Determine the [X, Y] coordinate at the center of the cell enclosing the given text.  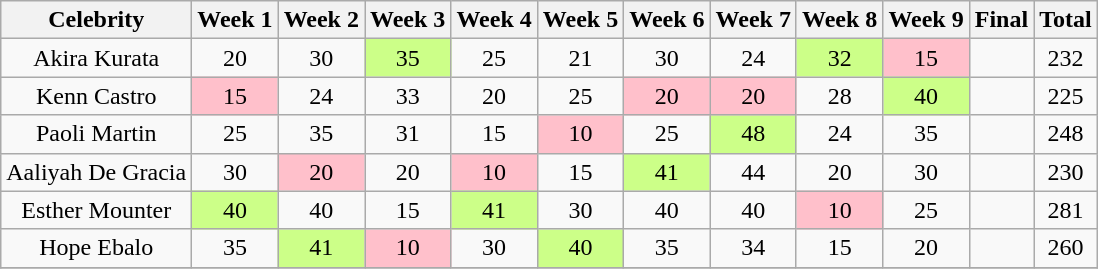
Aaliyah De Gracia [96, 172]
32 [839, 58]
31 [407, 134]
48 [753, 134]
281 [1066, 210]
33 [407, 96]
21 [580, 58]
Week 6 [667, 20]
232 [1066, 58]
28 [839, 96]
248 [1066, 134]
Celebrity [96, 20]
Week 7 [753, 20]
Week 9 [926, 20]
Akira Kurata [96, 58]
Kenn Castro [96, 96]
Week 1 [235, 20]
Final [1001, 20]
Esther Mounter [96, 210]
230 [1066, 172]
Week 4 [494, 20]
260 [1066, 248]
44 [753, 172]
Paoli Martin [96, 134]
Week 2 [321, 20]
225 [1066, 96]
34 [753, 248]
Total [1066, 20]
Hope Ebalo [96, 248]
Week 8 [839, 20]
Week 5 [580, 20]
Week 3 [407, 20]
